For the text-containing cell, return its midpoint in [x, y] coordinate format. 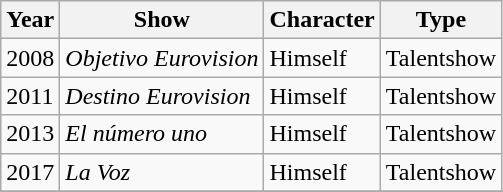
Show [162, 20]
2017 [30, 172]
2013 [30, 134]
2008 [30, 58]
Year [30, 20]
Character [322, 20]
Destino Eurovision [162, 96]
La Voz [162, 172]
Objetivo Eurovision [162, 58]
Type [440, 20]
El número uno [162, 134]
2011 [30, 96]
